Provide the (X, Y) coordinate of the cell's center where the given text is located.  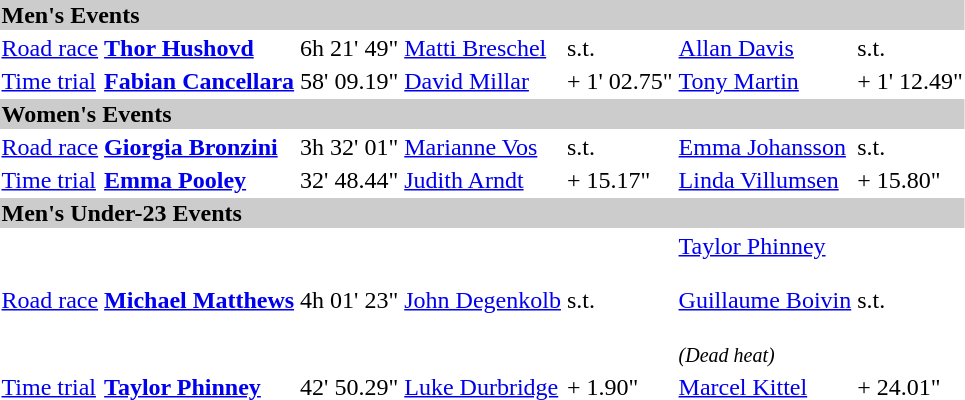
Emma Johansson (765, 147)
John Degenkolb (483, 300)
Allan Davis (765, 48)
Tony Martin (765, 81)
Fabian Cancellara (200, 81)
Matti Breschel (483, 48)
+ 15.80" (910, 180)
Michael Matthews (200, 300)
David Millar (483, 81)
6h 21' 49" (350, 48)
Judith Arndt (483, 180)
Giorgia Bronzini (200, 147)
58' 09.19" (350, 81)
+ 1' 02.75" (620, 81)
Emma Pooley (200, 180)
Linda Villumsen (765, 180)
Thor Hushovd (200, 48)
+ 15.17" (620, 180)
Women's Events (482, 114)
+ 1' 12.49" (910, 81)
3h 32' 01" (350, 147)
Men's Under-23 Events (482, 213)
Men's Events (482, 15)
Marianne Vos (483, 147)
4h 01' 23" (350, 300)
Taylor PhinneyGuillaume Boivin(Dead heat) (765, 300)
32' 48.44" (350, 180)
